Extract the (X, Y) coordinate from the center of the cell holding the provided text.  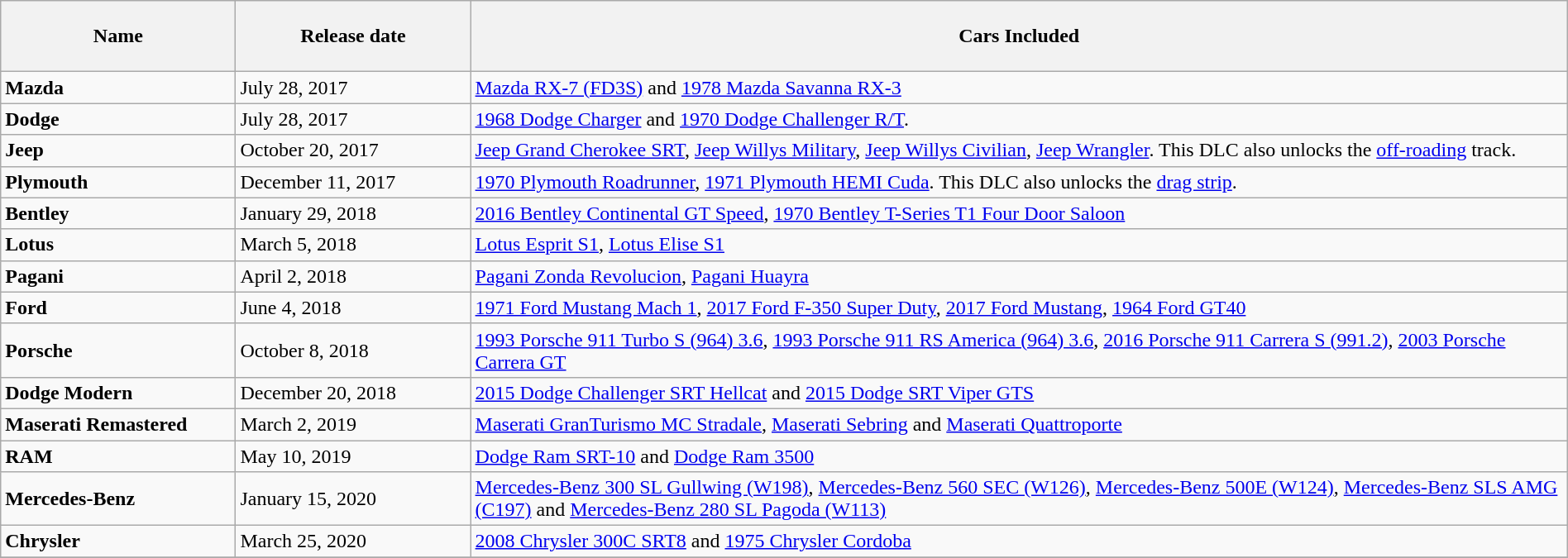
Cars Included (1019, 36)
December 11, 2017 (353, 182)
March 2, 2019 (353, 424)
Jeep (118, 150)
Dodge Ram SRT-10 and Dodge Ram 3500 (1019, 455)
2015 Dodge Challenger SRT Hellcat and 2015 Dodge SRT Viper GTS (1019, 393)
2016 Bentley Continental GT Speed, 1970 Bentley T-Series T1 Four Door Saloon (1019, 213)
January 29, 2018 (353, 213)
January 15, 2020 (353, 499)
May 10, 2019 (353, 455)
Maserati GranTurismo MC Stradale, Maserati Sebring and Maserati Quattroporte (1019, 424)
October 8, 2018 (353, 351)
Lotus (118, 245)
Mazda RX-7 (FD3S) and 1978 Mazda Savanna RX-3 (1019, 88)
Pagani (118, 276)
Pagani Zonda Revolucion, Pagani Huayra (1019, 276)
June 4, 2018 (353, 308)
Plymouth (118, 182)
Maserati Remastered (118, 424)
Name (118, 36)
1970 Plymouth Roadrunner, 1971 Plymouth HEMI Cuda. This DLC also unlocks the drag strip. (1019, 182)
Mazda (118, 88)
Chrysler (118, 541)
Lotus Esprit S1, Lotus Elise S1 (1019, 245)
RAM (118, 455)
2008 Chrysler 300C SRT8 and 1975 Chrysler Cordoba (1019, 541)
Release date (353, 36)
Jeep Grand Cherokee SRT, Jeep Willys Military, Jeep Willys Civilian, Jeep Wrangler. This DLC also unlocks the off-roading track. (1019, 150)
1968 Dodge Charger and 1970 Dodge Challenger R/T. (1019, 119)
1971 Ford Mustang Mach 1, 2017 Ford F-350 Super Duty, 2017 Ford Mustang, 1964 Ford GT40 (1019, 308)
Ford (118, 308)
March 5, 2018 (353, 245)
March 25, 2020 (353, 541)
Porsche (118, 351)
December 20, 2018 (353, 393)
Mercedes-Benz (118, 499)
Dodge Modern (118, 393)
April 2, 2018 (353, 276)
Dodge (118, 119)
October 20, 2017 (353, 150)
Bentley (118, 213)
1993 Porsche 911 Turbo S (964) 3.6, 1993 Porsche 911 RS America (964) 3.6, 2016 Porsche 911 Carrera S (991.2), 2003 Porsche Carrera GT (1019, 351)
